Output the (X, Y) coordinate of the center of the cell containing the given text.  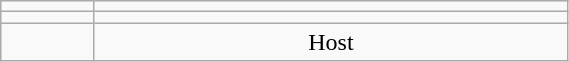
Host (331, 42)
